Find where the given text appears and provide that cell's center as [X, Y] coordinate. 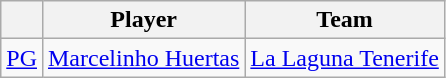
Player [143, 20]
Team [345, 20]
La Laguna Tenerife [345, 58]
Marcelinho Huertas [143, 58]
PG [22, 58]
